Pinpoint the cell where the given text exists, returning its (x, y) midpoint coordinate. 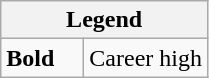
Career high (146, 58)
Bold (42, 58)
Legend (104, 20)
